Find where the given text appears and provide that cell's center as [x, y] coordinate. 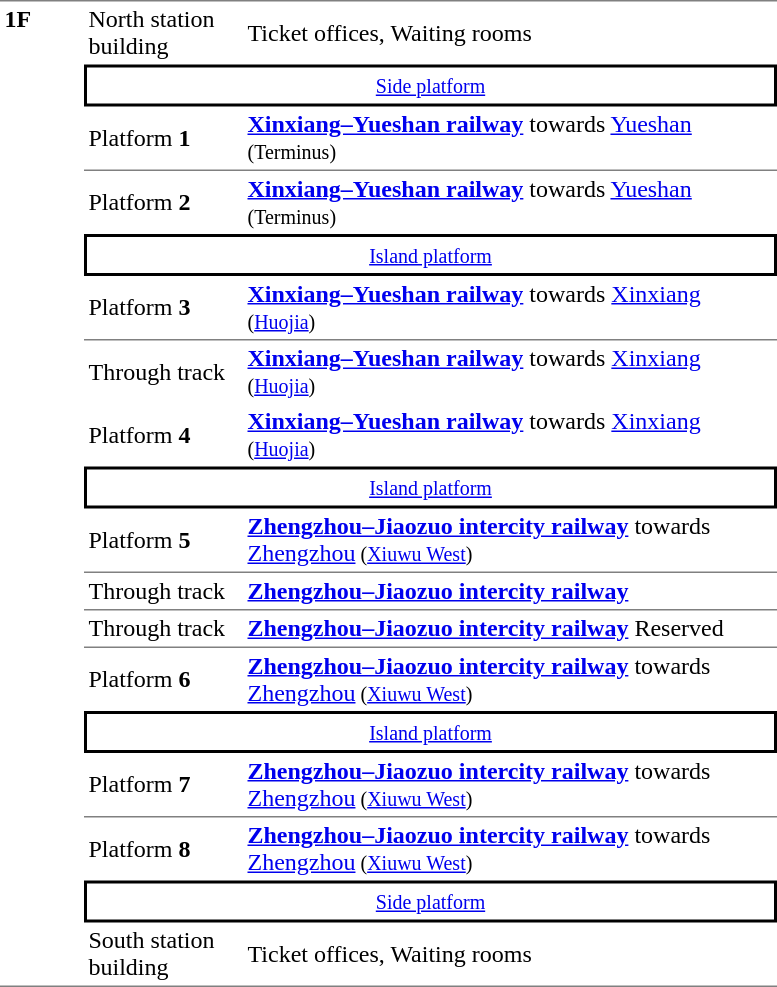
Platform 1 [164, 138]
Platform 8 [164, 850]
Zhengzhou–Jiaozuo intercity railway [510, 592]
Platform 7 [164, 785]
Zhengzhou–Jiaozuo intercity railway Reserved [510, 629]
1F [42, 494]
Platform 2 [164, 202]
Platform 6 [164, 680]
South station building [164, 954]
Platform 5 [164, 540]
North station building [164, 32]
Platform 3 [164, 308]
Platform 4 [164, 436]
